Provide the [x, y] coordinate of the cell's center where the given text is located.  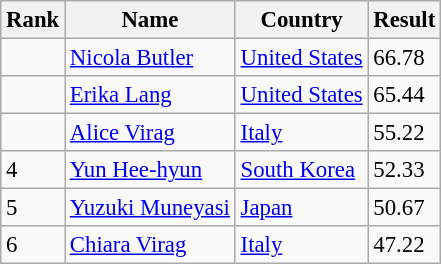
Country [302, 20]
Yuzuki Muneyasi [150, 208]
Nicola Butler [150, 58]
South Korea [302, 170]
Result [404, 20]
6 [33, 245]
Japan [302, 208]
Yun Hee-hyun [150, 170]
4 [33, 170]
55.22 [404, 133]
65.44 [404, 95]
Name [150, 20]
Alice Virag [150, 133]
52.33 [404, 170]
66.78 [404, 58]
50.67 [404, 208]
Rank [33, 20]
Erika Lang [150, 95]
Chiara Virag [150, 245]
47.22 [404, 245]
5 [33, 208]
